Capture the cell that displays the provided text and extract its (X, Y) central coordinate. 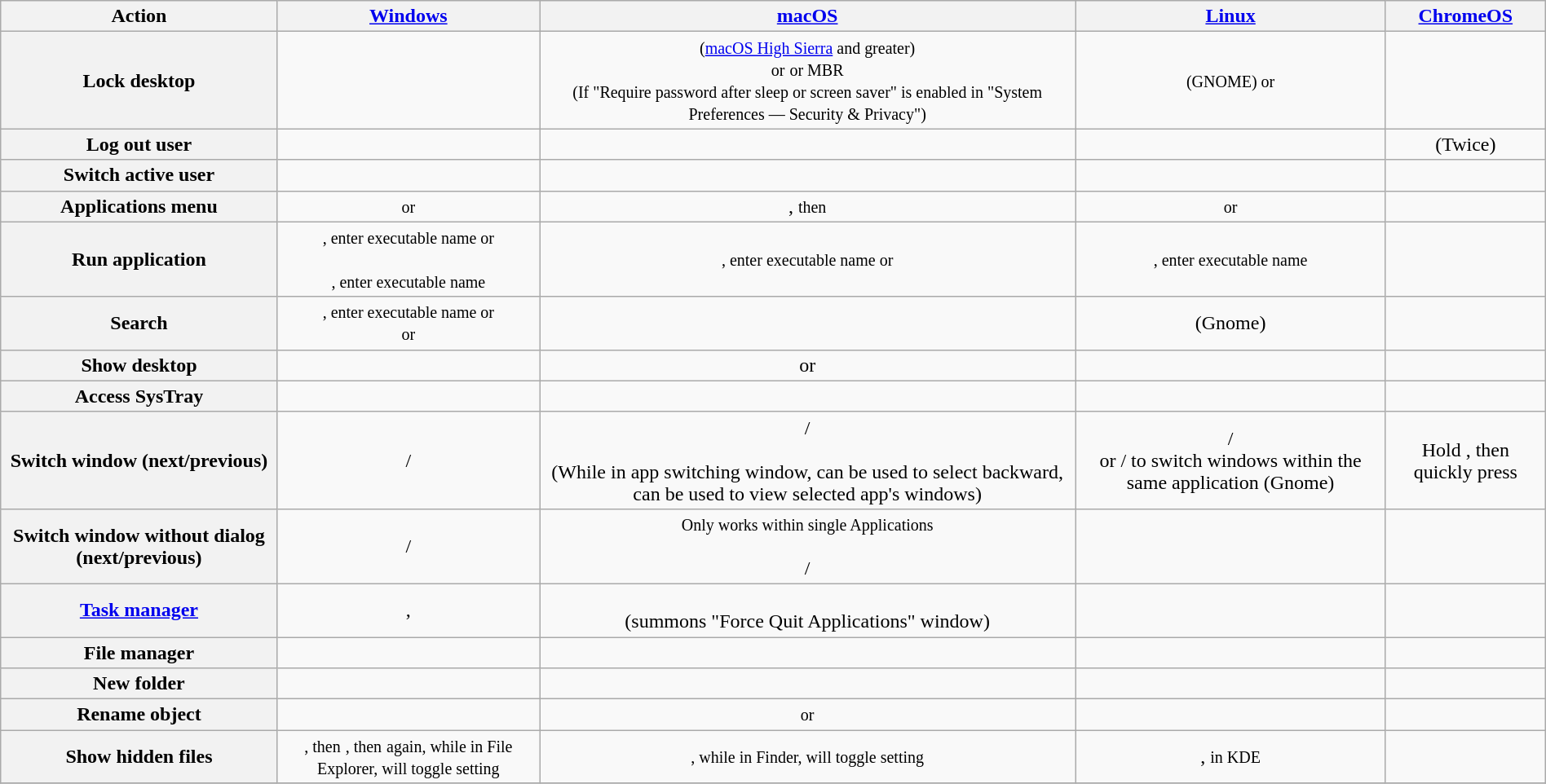
Switch window without dialog (next/previous) (139, 546)
(Gnome) (1231, 323)
Access SysTray (139, 396)
, enter executable name (1231, 259)
Windows (408, 16)
(macOS High Sierra and greater)or or MBR (If "Require password after sleep or screen saver" is enabled in "System Preferences — Security & Privacy") (807, 80)
(summons "Force Quit Applications" window) (807, 610)
File manager (139, 653)
Switch active user (139, 175)
/ (While in app switching window, can be used to select backward, can be used to view selected app's windows) (807, 460)
macOS (807, 16)
Task manager (139, 610)
Run application (139, 259)
, in KDE (1231, 756)
Switch window (next/previous) (139, 460)
, enter executable name or or (408, 323)
New folder (139, 684)
Lock desktop (139, 80)
Applications menu (139, 206)
Hold , then quickly press (1465, 460)
Linux (1231, 16)
Rename object (139, 715)
ChromeOS (1465, 16)
Action (139, 16)
Search (139, 323)
Show desktop (139, 365)
Show hidden files (139, 756)
(GNOME) or (1231, 80)
, (408, 610)
, then (807, 206)
Log out user (139, 144)
Only works within single Applications / (807, 546)
, enter executable name or , enter executable name (408, 259)
(Twice) (1465, 144)
/ or / to switch windows within the same application (Gnome) (1231, 460)
, enter executable name or (807, 259)
, then , then again, while in File Explorer, will toggle setting (408, 756)
, while in Finder, will toggle setting (807, 756)
